Capture the cell that displays the provided text and extract its (X, Y) central coordinate. 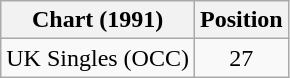
UK Singles (OCC) (98, 58)
Chart (1991) (98, 20)
Position (241, 20)
27 (241, 58)
